Return the [x, y] coordinate for the center point of the cell that contains the specified text.  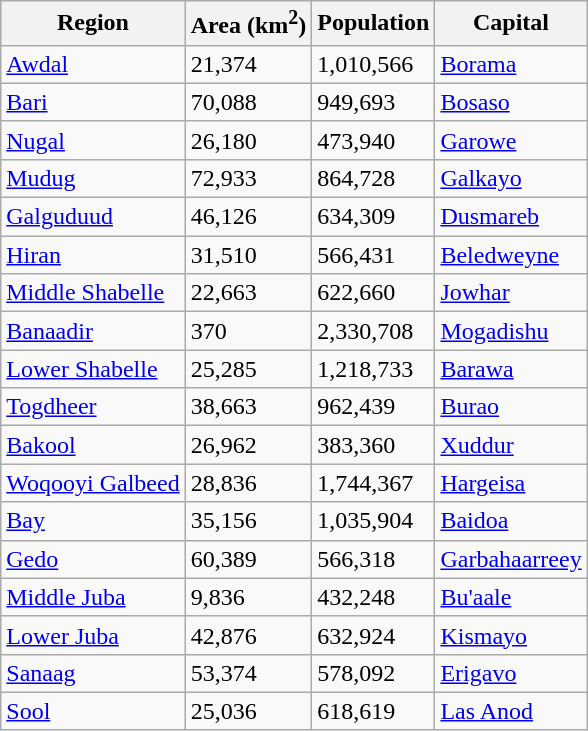
38,663 [248, 407]
22,663 [248, 293]
Xuddur [511, 445]
25,036 [248, 711]
Garowe [511, 140]
Dusmareb [511, 217]
Nugal [93, 140]
1,010,566 [374, 64]
Burao [511, 407]
634,309 [374, 217]
25,285 [248, 369]
Galguduud [93, 217]
28,836 [248, 483]
Region [93, 24]
70,088 [248, 102]
Woqooyi Galbeed [93, 483]
1,218,733 [374, 369]
473,940 [374, 140]
Capital [511, 24]
566,431 [374, 255]
949,693 [374, 102]
Jowhar [511, 293]
Mudug [93, 178]
618,619 [374, 711]
864,728 [374, 178]
Togdheer [93, 407]
Mogadishu [511, 331]
Gedo [93, 559]
Middle Shabelle [93, 293]
60,389 [248, 559]
Lower Juba [93, 635]
72,933 [248, 178]
Baidoa [511, 521]
Hargeisa [511, 483]
Bosaso [511, 102]
Las Anod [511, 711]
1,035,904 [374, 521]
432,248 [374, 597]
Middle Juba [93, 597]
Beledweyne [511, 255]
566,318 [374, 559]
Galkayo [511, 178]
Sool [93, 711]
9,836 [248, 597]
21,374 [248, 64]
26,962 [248, 445]
Erigavo [511, 673]
Bu'aale [511, 597]
42,876 [248, 635]
Awdal [93, 64]
962,439 [374, 407]
46,126 [248, 217]
Barawa [511, 369]
Garbahaarreey [511, 559]
Bakool [93, 445]
Banaadir [93, 331]
Kismayo [511, 635]
Hiran [93, 255]
Borama [511, 64]
53,374 [248, 673]
383,360 [374, 445]
578,092 [374, 673]
Bay [93, 521]
1,744,367 [374, 483]
35,156 [248, 521]
Sanaag [93, 673]
370 [248, 331]
Bari [93, 102]
26,180 [248, 140]
632,924 [374, 635]
2,330,708 [374, 331]
31,510 [248, 255]
Population [374, 24]
Area (km2) [248, 24]
Lower Shabelle [93, 369]
622,660 [374, 293]
